Identify which cell holds the provided text, then report its [x, y] central coordinate. 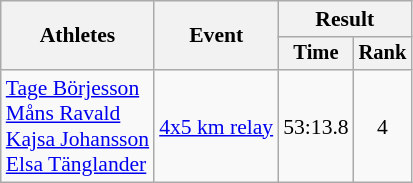
Rank [383, 54]
Event [216, 36]
4x5 km relay [216, 126]
Athletes [78, 36]
Result [344, 19]
4 [383, 126]
Tage BörjessonMåns RavaldKajsa JohanssonElsa Tänglander [78, 126]
53:13.8 [316, 126]
Time [316, 54]
